Locate the cell with the specified text and output its [x, y] center coordinate. 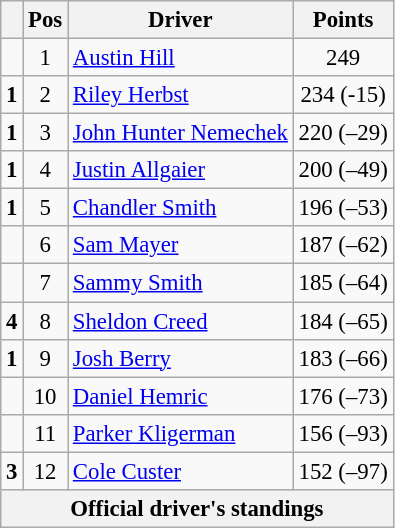
Pos [46, 20]
Sammy Smith [181, 283]
Josh Berry [181, 358]
10 [46, 396]
12 [46, 471]
183 (–66) [343, 358]
Sam Mayer [181, 245]
196 (–53) [343, 208]
249 [343, 58]
234 (-15) [343, 95]
6 [46, 245]
Cole Custer [181, 471]
Chandler Smith [181, 208]
176 (–73) [343, 396]
2 [46, 95]
152 (–97) [343, 471]
Daniel Hemric [181, 396]
Driver [181, 20]
Austin Hill [181, 58]
Parker Kligerman [181, 433]
11 [46, 433]
Sheldon Creed [181, 321]
John Hunter Nemechek [181, 133]
156 (–93) [343, 433]
200 (–49) [343, 170]
Official driver's standings [197, 509]
220 (–29) [343, 133]
5 [46, 208]
7 [46, 283]
Points [343, 20]
185 (–64) [343, 283]
9 [46, 358]
8 [46, 321]
187 (–62) [343, 245]
Justin Allgaier [181, 170]
Riley Herbst [181, 95]
184 (–65) [343, 321]
